Locate the cell with the specified text and output its [x, y] center coordinate. 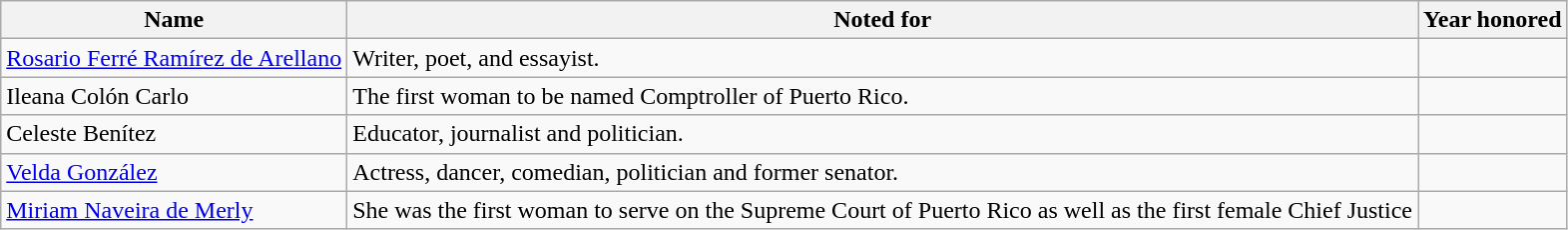
Ileana Colón Carlo [174, 96]
Writer, poet, and essayist. [882, 58]
Velda González [174, 172]
Actress, dancer, comedian, politician and former senator. [882, 172]
The first woman to be named Comptroller of Puerto Rico. [882, 96]
Year honored [1493, 20]
She was the first woman to serve on the Supreme Court of Puerto Rico as well as the first female Chief Justice [882, 210]
Miriam Naveira de Merly [174, 210]
Educator, journalist and politician. [882, 134]
Name [174, 20]
Noted for [882, 20]
Celeste Benítez [174, 134]
Rosario Ferré Ramírez de Arellano [174, 58]
